From the cell containing the given text, extract its center point as (X, Y) coordinate. 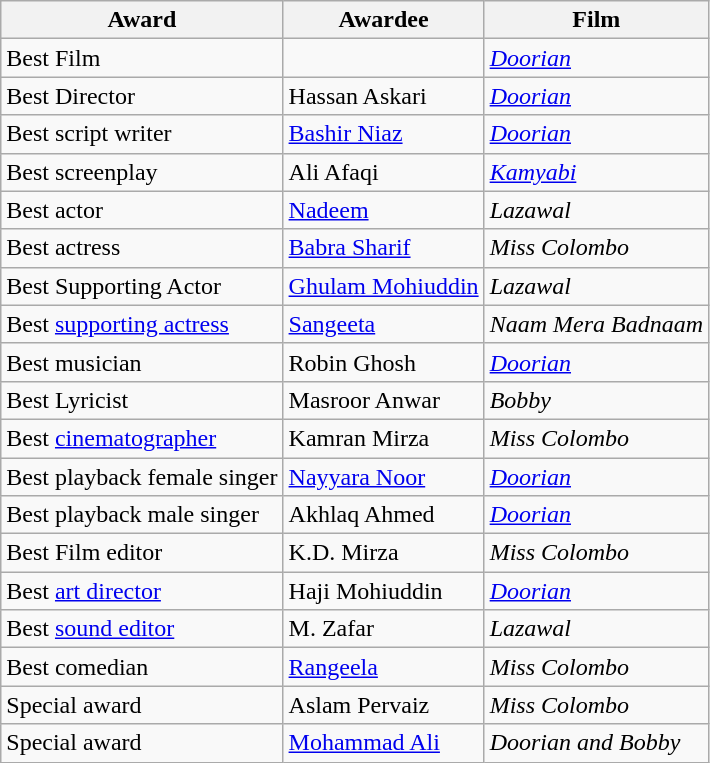
Best script writer (142, 134)
Nayyara Noor (384, 477)
Naam Mera Badnaam (596, 324)
Best comedian (142, 667)
Best actor (142, 210)
Best screenplay (142, 172)
Aslam Pervaiz (384, 705)
Best Director (142, 96)
Awardee (384, 20)
M. Zafar (384, 629)
Doorian and Bobby (596, 743)
Best playback female singer (142, 477)
Best art director (142, 591)
Best supporting actress (142, 324)
Award (142, 20)
Best Supporting Actor (142, 286)
Ali Afaqi (384, 172)
Best Film (142, 58)
Best cinematographer (142, 438)
Masroor Anwar (384, 400)
Hassan Askari (384, 96)
Best actress (142, 248)
Rangeela (384, 667)
Best sound editor (142, 629)
Nadeem (384, 210)
Best playback male singer (142, 515)
Kamyabi (596, 172)
Bashir Niaz (384, 134)
Akhlaq Ahmed (384, 515)
Robin Ghosh (384, 362)
Ghulam Mohiuddin (384, 286)
Best Film editor (142, 553)
Sangeeta (384, 324)
Film (596, 20)
Haji Mohiuddin (384, 591)
Best musician (142, 362)
K.D. Mirza (384, 553)
Best Lyricist (142, 400)
Bobby (596, 400)
Kamran Mirza (384, 438)
Mohammad Ali (384, 743)
Babra Sharif (384, 248)
